Return (x, y) of the center of cell containing provided text 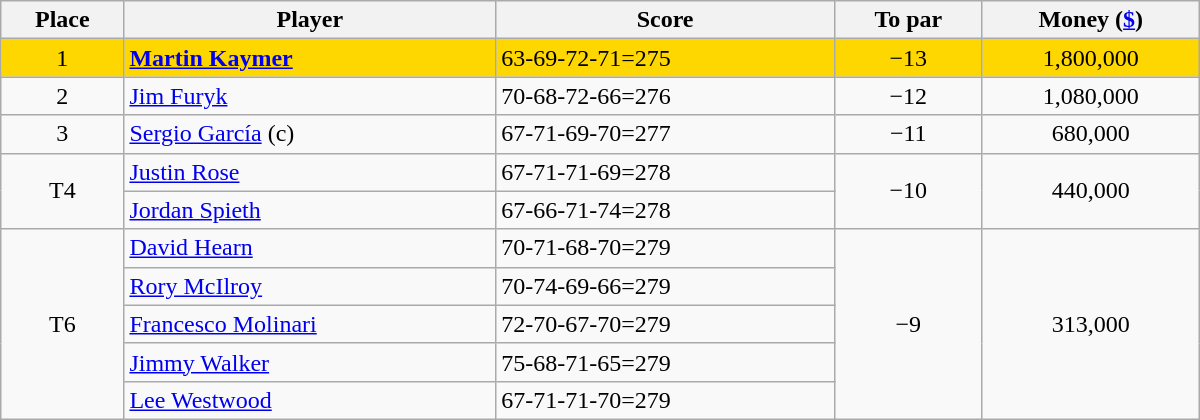
−12 (908, 96)
680,000 (1090, 134)
Jordan Spieth (310, 210)
70-74-69-66=279 (666, 286)
T4 (62, 191)
Score (666, 20)
Money ($) (1090, 20)
Justin Rose (310, 172)
Martin Kaymer (310, 58)
−13 (908, 58)
67-66-71-74=278 (666, 210)
1,080,000 (1090, 96)
Player (310, 20)
3 (62, 134)
70-68-72-66=276 (666, 96)
David Hearn (310, 248)
2 (62, 96)
Rory McIlroy (310, 286)
Sergio García (c) (310, 134)
Jimmy Walker (310, 362)
72-70-67-70=279 (666, 324)
−10 (908, 191)
−9 (908, 324)
75-68-71-65=279 (666, 362)
67-71-71-69=278 (666, 172)
67-71-71-70=279 (666, 400)
Francesco Molinari (310, 324)
63-69-72-71=275 (666, 58)
T6 (62, 324)
67-71-69-70=277 (666, 134)
−11 (908, 134)
Lee Westwood (310, 400)
1,800,000 (1090, 58)
To par (908, 20)
Place (62, 20)
440,000 (1090, 191)
70-71-68-70=279 (666, 248)
1 (62, 58)
Jim Furyk (310, 96)
313,000 (1090, 324)
